Determine the [x, y] coordinate at the center of the cell enclosing the given text.  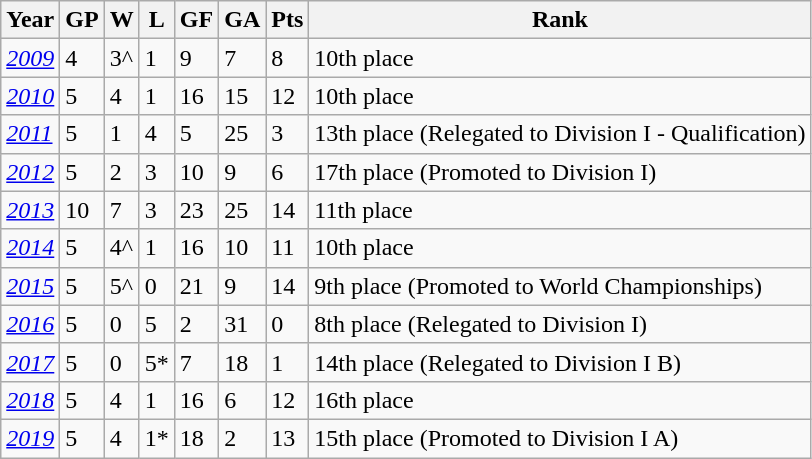
16th place [560, 400]
14th place (Relegated to Division I B) [560, 362]
8th place (Relegated to Division I) [560, 324]
11 [288, 248]
21 [196, 286]
8 [288, 58]
2016 [30, 324]
1* [156, 438]
2009 [30, 58]
2014 [30, 248]
23 [196, 210]
13th place (Relegated to Division I - Qualification) [560, 134]
2018 [30, 400]
GA [242, 20]
31 [242, 324]
Year [30, 20]
15th place (Promoted to Division I A) [560, 438]
9th place (Promoted to World Championships) [560, 286]
2017 [30, 362]
2015 [30, 286]
17th place (Promoted to Division I) [560, 172]
GF [196, 20]
GP [82, 20]
5* [156, 362]
3^ [122, 58]
11th place [560, 210]
Rank [560, 20]
2011 [30, 134]
13 [288, 438]
2019 [30, 438]
2013 [30, 210]
2012 [30, 172]
5^ [122, 286]
15 [242, 96]
L [156, 20]
4^ [122, 248]
W [122, 20]
2010 [30, 96]
Pts [288, 20]
